Capture the cell that displays the provided text and extract its [x, y] central coordinate. 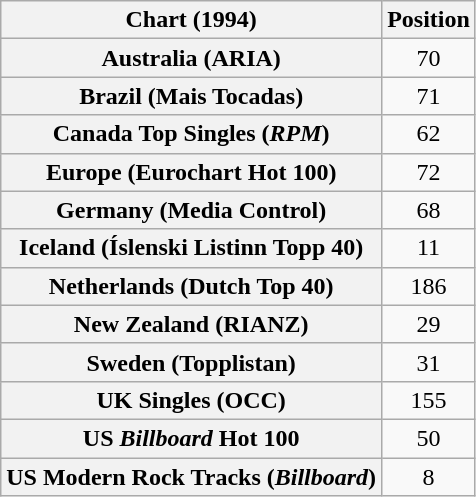
Sweden (Topplistan) [192, 362]
72 [429, 172]
8 [429, 477]
Australia (ARIA) [192, 58]
Europe (Eurochart Hot 100) [192, 172]
68 [429, 210]
Netherlands (Dutch Top 40) [192, 286]
US Billboard Hot 100 [192, 438]
186 [429, 286]
155 [429, 400]
31 [429, 362]
71 [429, 96]
Position [429, 20]
70 [429, 58]
US Modern Rock Tracks (Billboard) [192, 477]
29 [429, 324]
Canada Top Singles (RPM) [192, 134]
50 [429, 438]
New Zealand (RIANZ) [192, 324]
62 [429, 134]
Iceland (Íslenski Listinn Topp 40) [192, 248]
UK Singles (OCC) [192, 400]
Chart (1994) [192, 20]
Brazil (Mais Tocadas) [192, 96]
11 [429, 248]
Germany (Media Control) [192, 210]
